Detect which cell encompasses the target text, then output its [x, y] center coordinate. 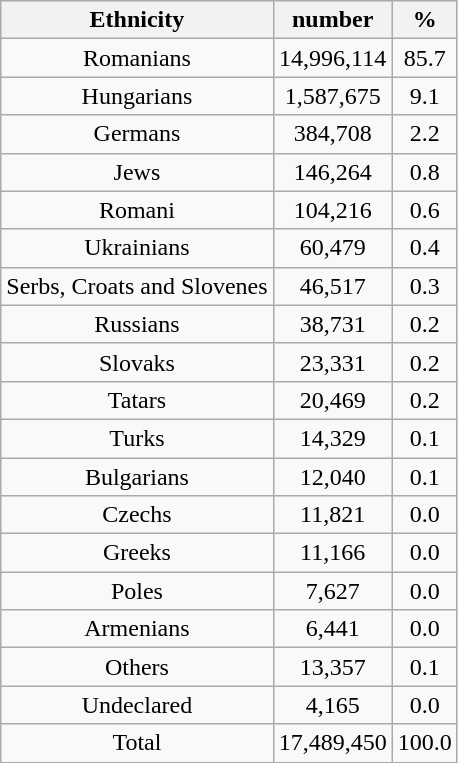
Poles [137, 591]
0.4 [424, 248]
38,731 [332, 324]
104,216 [332, 210]
11,166 [332, 553]
Jews [137, 172]
Bulgarians [137, 477]
0.8 [424, 172]
Romanians [137, 58]
1,587,675 [332, 96]
Ethnicity [137, 20]
14,996,114 [332, 58]
46,517 [332, 286]
14,329 [332, 438]
Russians [137, 324]
17,489,450 [332, 743]
11,821 [332, 515]
85.7 [424, 58]
Tatars [137, 400]
7,627 [332, 591]
Armenians [137, 629]
60,479 [332, 248]
20,469 [332, 400]
number [332, 20]
Undeclared [137, 705]
13,357 [332, 667]
0.3 [424, 286]
Serbs, Croats and Slovenes [137, 286]
9.1 [424, 96]
6,441 [332, 629]
Ukrainians [137, 248]
23,331 [332, 362]
Germans [137, 134]
146,264 [332, 172]
0.6 [424, 210]
Others [137, 667]
Slovaks [137, 362]
Hungarians [137, 96]
Greeks [137, 553]
Total [137, 743]
12,040 [332, 477]
% [424, 20]
Czechs [137, 515]
100.0 [424, 743]
Romani [137, 210]
Turks [137, 438]
2.2 [424, 134]
4,165 [332, 705]
384,708 [332, 134]
